Pinpoint the cell where the given text exists, returning its [X, Y] midpoint coordinate. 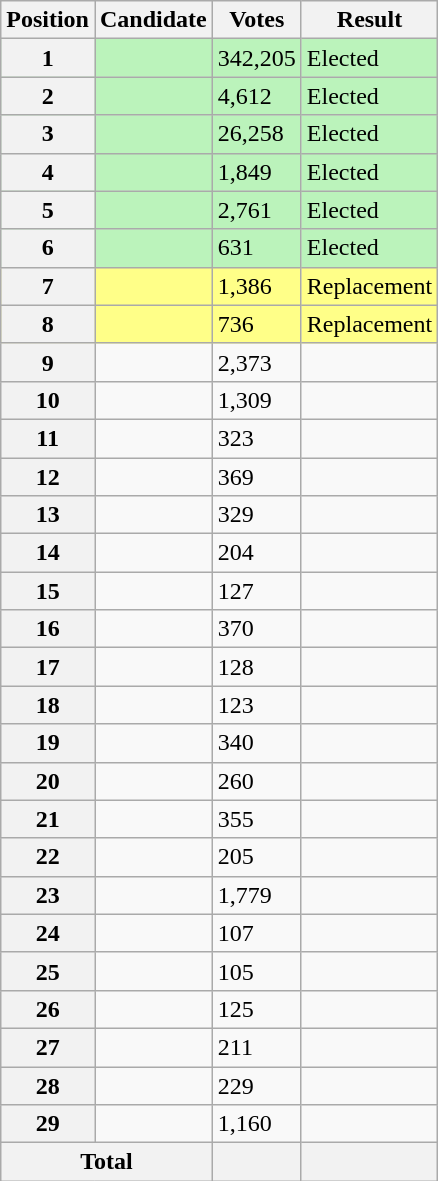
6 [48, 248]
Total [107, 1162]
21 [48, 819]
123 [256, 705]
4,612 [256, 96]
10 [48, 400]
23 [48, 895]
9 [48, 362]
125 [256, 1009]
2 [48, 96]
Result [369, 20]
128 [256, 667]
24 [48, 933]
19 [48, 743]
229 [256, 1085]
26,258 [256, 134]
2,373 [256, 362]
26 [48, 1009]
205 [256, 857]
1,386 [256, 286]
2,761 [256, 210]
13 [48, 515]
736 [256, 324]
1,779 [256, 895]
25 [48, 971]
369 [256, 477]
107 [256, 933]
1,309 [256, 400]
342,205 [256, 58]
5 [48, 210]
12 [48, 477]
15 [48, 591]
Position [48, 20]
340 [256, 743]
22 [48, 857]
127 [256, 591]
Votes [256, 20]
631 [256, 248]
16 [48, 629]
7 [48, 286]
18 [48, 705]
3 [48, 134]
28 [48, 1085]
323 [256, 438]
14 [48, 553]
211 [256, 1047]
329 [256, 515]
105 [256, 971]
204 [256, 553]
260 [256, 781]
27 [48, 1047]
29 [48, 1124]
1,849 [256, 172]
20 [48, 781]
355 [256, 819]
17 [48, 667]
4 [48, 172]
1 [48, 58]
370 [256, 629]
Candidate [153, 20]
8 [48, 324]
11 [48, 438]
1,160 [256, 1124]
